Capture the cell that displays the provided text and extract its (x, y) central coordinate. 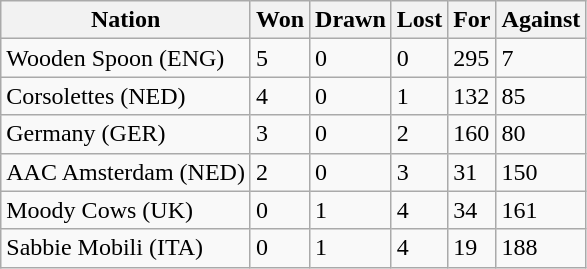
19 (472, 248)
Drawn (351, 20)
Corsolettes (NED) (126, 96)
31 (472, 172)
160 (472, 134)
Moody Cows (UK) (126, 210)
7 (541, 58)
AAC Amsterdam (NED) (126, 172)
80 (541, 134)
5 (280, 58)
For (472, 20)
188 (541, 248)
295 (472, 58)
Germany (GER) (126, 134)
150 (541, 172)
34 (472, 210)
Wooden Spoon (ENG) (126, 58)
Lost (419, 20)
Sabbie Mobili (ITA) (126, 248)
161 (541, 210)
Won (280, 20)
132 (472, 96)
Against (541, 20)
Nation (126, 20)
85 (541, 96)
